Identify which cell holds the provided text, then report its [X, Y] central coordinate. 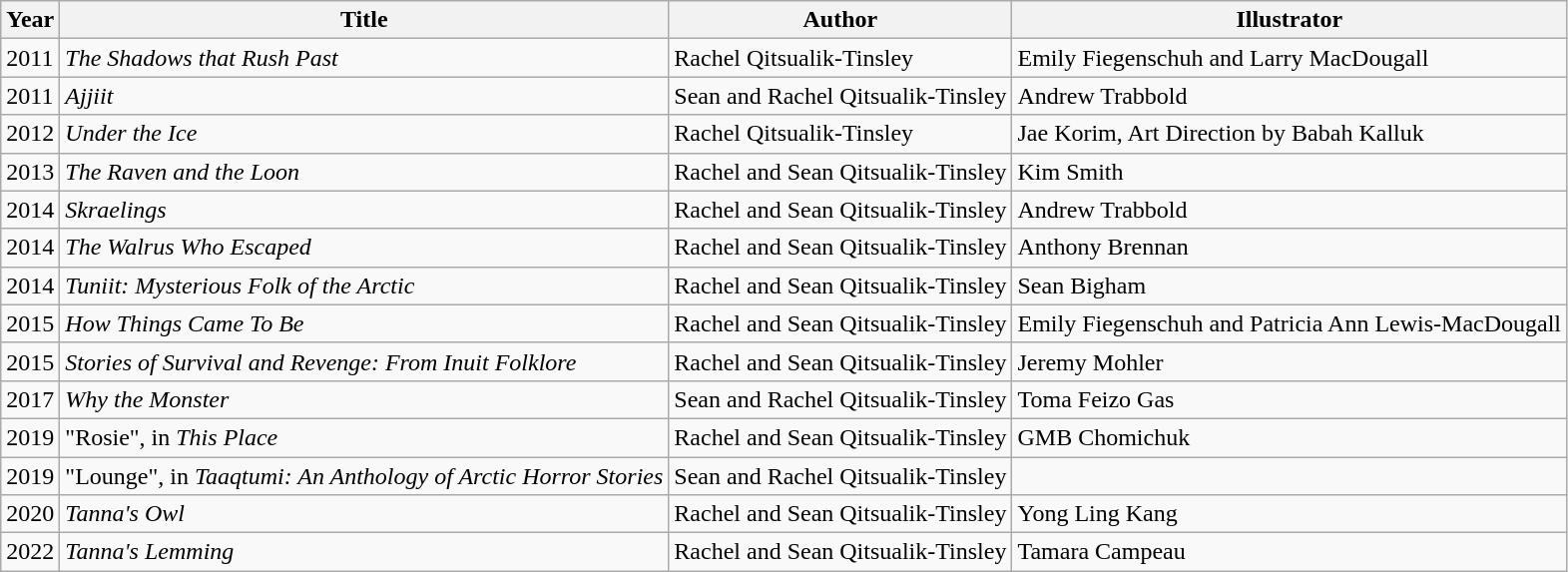
Title [364, 20]
2022 [30, 552]
Author [840, 20]
Skraelings [364, 210]
Jeremy Mohler [1290, 361]
2013 [30, 172]
"Lounge", in Taaqtumi: An Anthology of Arctic Horror Stories [364, 476]
Year [30, 20]
The Walrus Who Escaped [364, 248]
Why the Monster [364, 399]
2017 [30, 399]
Kim Smith [1290, 172]
"Rosie", in This Place [364, 437]
Under the Ice [364, 134]
Toma Feizo Gas [1290, 399]
Tanna's Owl [364, 514]
The Shadows that Rush Past [364, 58]
Stories of Survival and Revenge: From Inuit Folklore [364, 361]
Tuniit: Mysterious Folk of the Arctic [364, 286]
2012 [30, 134]
Emily Fiegenschuh and Larry MacDougall [1290, 58]
Tanna's Lemming [364, 552]
2020 [30, 514]
Tamara Campeau [1290, 552]
Sean Bigham [1290, 286]
Emily Fiegenschuh and Patricia Ann Lewis-MacDougall [1290, 323]
GMB Chomichuk [1290, 437]
Yong Ling Kang [1290, 514]
Jae Korim, Art Direction by Babah Kalluk [1290, 134]
Ajjiit [364, 96]
Illustrator [1290, 20]
Anthony Brennan [1290, 248]
The Raven and the Loon [364, 172]
How Things Came To Be [364, 323]
